Detect which cell encompasses the target text, then output its (x, y) center coordinate. 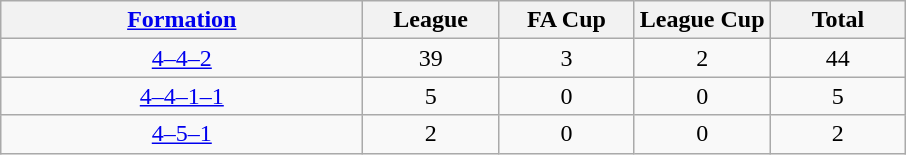
FA Cup (567, 20)
Total (838, 20)
39 (431, 58)
4–4–1–1 (182, 96)
44 (838, 58)
Formation (182, 20)
League (431, 20)
4–4–2 (182, 58)
League Cup (702, 20)
3 (567, 58)
4–5–1 (182, 134)
